Return [X, Y] of the center of cell containing provided text 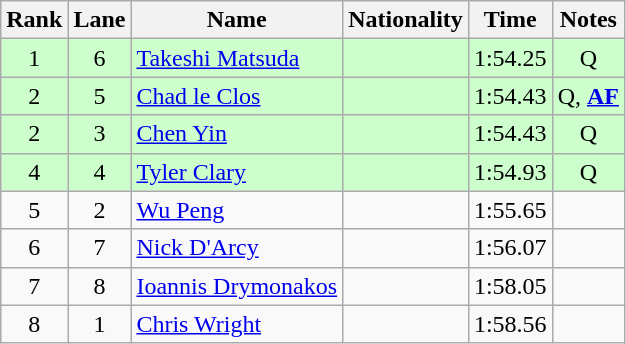
Time [510, 20]
Nick D'Arcy [237, 248]
Notes [588, 20]
Tyler Clary [237, 172]
1:54.93 [510, 172]
Nationality [406, 20]
3 [100, 134]
Lane [100, 20]
Rank [34, 20]
1:58.05 [510, 286]
Chad le Clos [237, 96]
1:54.25 [510, 58]
Wu Peng [237, 210]
1:56.07 [510, 248]
Chen Yin [237, 134]
Name [237, 20]
Takeshi Matsuda [237, 58]
Chris Wright [237, 324]
Q, AF [588, 96]
Ioannis Drymonakos [237, 286]
1:55.65 [510, 210]
1:58.56 [510, 324]
